Output the (X, Y) coordinate of the center of the cell containing the given text.  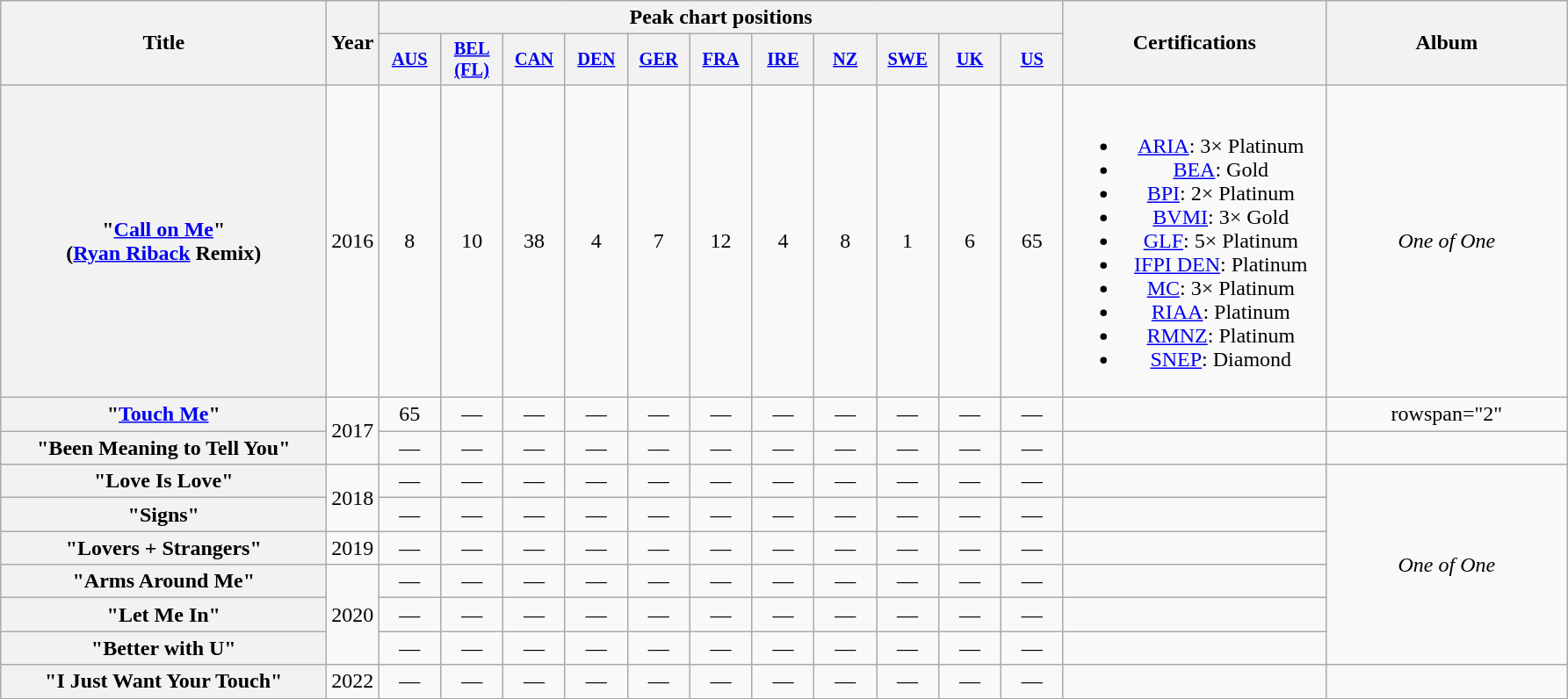
Certifications (1195, 43)
NZ (845, 60)
"Let Me In" (163, 615)
Peak chart positions (720, 18)
"Arms Around Me" (163, 581)
Title (163, 43)
2020 (353, 615)
SWE (908, 60)
2019 (353, 548)
"Better with U" (163, 648)
"Lovers + Strangers" (163, 548)
BEL(FL) (473, 60)
"I Just Want Your Touch" (163, 681)
2016 (353, 241)
rowspan="2" (1446, 414)
CAN (534, 60)
GER (659, 60)
"Love Is Love" (163, 481)
"Call on Me"(Ryan Riback Remix) (163, 241)
AUS (409, 60)
FRA (720, 60)
2018 (353, 498)
"Touch Me" (163, 414)
12 (720, 241)
Year (353, 43)
IRE (784, 60)
2022 (353, 681)
10 (473, 241)
Album (1446, 43)
1 (908, 241)
ARIA: 3× PlatinumBEA: GoldBPI: 2× PlatinumBVMI: 3× GoldGLF: 5× PlatinumIFPI DEN: PlatinumMC: 3× PlatinumRIAA: PlatinumRMNZ: PlatinumSNEP: Diamond (1195, 241)
2017 (353, 431)
DEN (596, 60)
UK (970, 60)
7 (659, 241)
38 (534, 241)
"Signs" (163, 515)
6 (970, 241)
US (1031, 60)
"Been Meaning to Tell You" (163, 448)
